For the text-containing cell, return its midpoint in (X, Y) coordinate format. 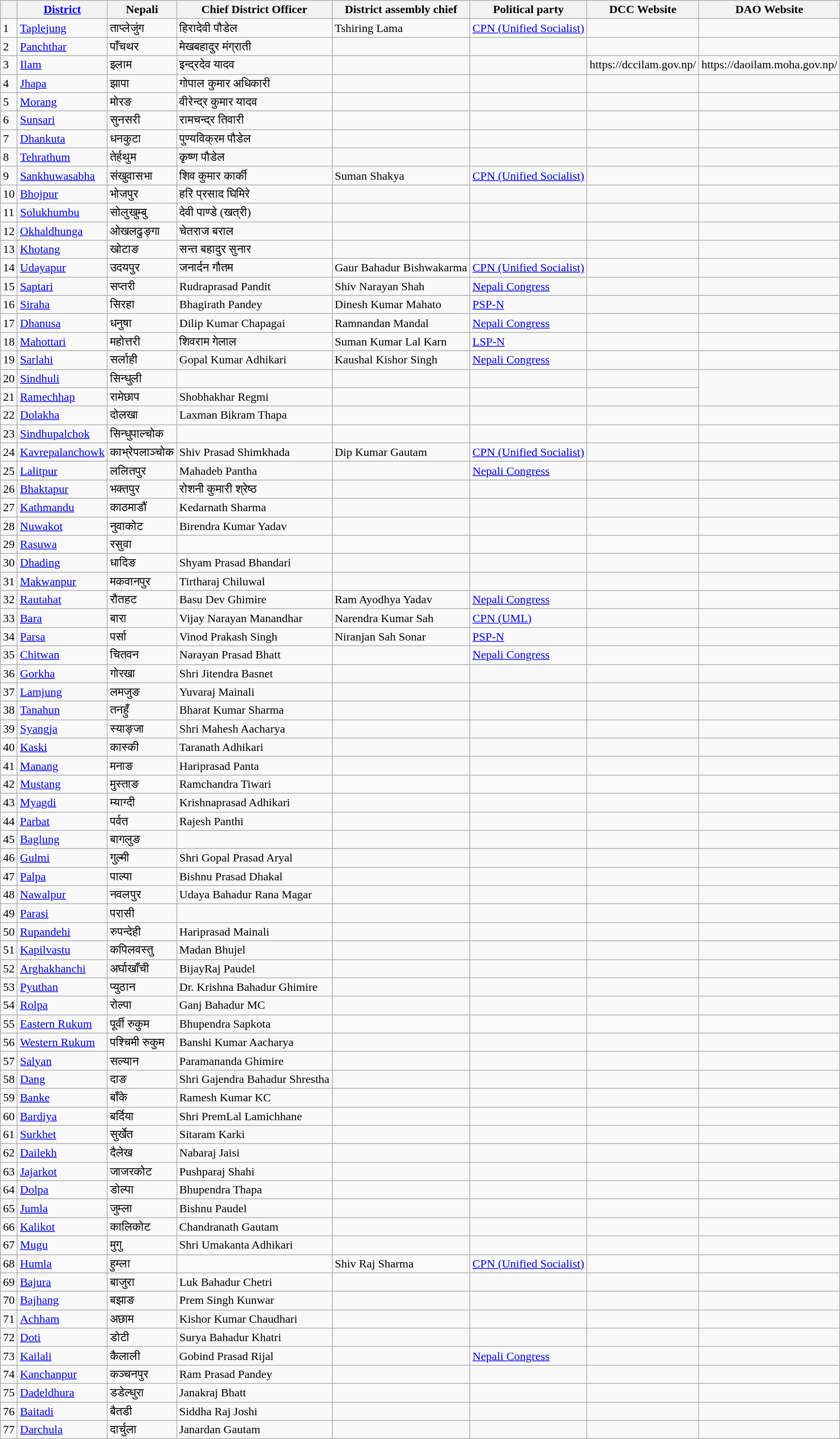
भक्तपुर (141, 489)
दैलेख (141, 1153)
इलाम (141, 65)
Bajura (62, 1282)
Birendra Kumar Yadav (255, 526)
Sindhupalchok (62, 434)
31 (9, 581)
हरि प्रसाद घिमिरे (255, 194)
Bhojpur (62, 194)
20 (9, 378)
Rupandehi (62, 932)
Kedarnath Sharma (255, 507)
स्याङ्जा (141, 729)
Parsa (62, 637)
खोटाङ (141, 250)
26 (9, 489)
Nawalpur (62, 895)
41 (9, 766)
Dolakha (62, 415)
प्युठान (141, 987)
59 (9, 1097)
मोरङ (141, 102)
शिव कुमार कार्की (255, 175)
Okhaldhunga (62, 231)
Udayapur (62, 268)
रोशनी कुमारी श्रेष्ठ (255, 489)
72 (9, 1337)
74 (9, 1374)
ताप्लेजुंग (141, 28)
Tehrathum (62, 157)
37 (9, 692)
डडेल्धुरा (141, 1392)
Chief District Officer (255, 10)
Hariprasad Mainali (255, 932)
पूर्वी रुकुम (141, 1024)
Gaur Bahadur Bishwakarma (401, 268)
LSP-N (529, 342)
57 (9, 1061)
36 (9, 673)
उदयपुर (141, 268)
64 (9, 1190)
Ramchandra Tiwari (255, 784)
तेर्हथुम (141, 157)
District assembly chief (401, 10)
Mugu (62, 1245)
16 (9, 305)
Yuvaraj Mainali (255, 692)
Dang (62, 1079)
38 (9, 710)
सिन्धुपाल्चोक (141, 434)
Manang (62, 766)
4 (9, 83)
Bhaktapur (62, 489)
62 (9, 1153)
Eastern Rukum (62, 1024)
Bishnu Prasad Dhakal (255, 876)
पश्चिमी रुकुम (141, 1042)
अछाम (141, 1319)
27 (9, 507)
Janardan Gautam (255, 1430)
Paramananda Ghimire (255, 1061)
बैतडी (141, 1411)
Panchthar (62, 47)
Gorkha (62, 673)
Palpa (62, 876)
इन्द्रदेव यादव (255, 65)
Narayan Prasad Bhatt (255, 655)
धनकुटा (141, 139)
Makwanpur (62, 581)
1 (9, 28)
तनहुँ (141, 710)
Bara (62, 618)
Shiv Raj Sharma (401, 1264)
Taplejung (62, 28)
63 (9, 1172)
Rautahat (62, 600)
Sankhuwasabha (62, 175)
लमजुङ (141, 692)
Rajesh Panthi (255, 821)
Solukhumbu (62, 212)
Narendra Kumar Sah (401, 618)
3 (9, 65)
संखुवासभा (141, 175)
Nabaraj Jaisi (255, 1153)
बागलुङ (141, 840)
Ramnandan Mandal (401, 323)
परासी (141, 913)
जाजरकोट (141, 1172)
शिवराम गेलाल (255, 342)
Dolpa (62, 1190)
Laxman Bikram Thapa (255, 415)
रुपन्देही (141, 932)
Darchula (62, 1430)
पर्सा (141, 637)
73 (9, 1356)
म्याग्दी (141, 802)
Chitwan (62, 655)
पाँचथर (141, 47)
पर्वत (141, 821)
Tirtharaj Chiluwal (255, 581)
Baitadi (62, 1411)
Surkhet (62, 1135)
Kalikot (62, 1227)
43 (9, 802)
Rudraprasad Pandit (255, 286)
Pyuthan (62, 987)
Shiv Narayan Shah (401, 286)
61 (9, 1135)
जनार्दन गौतम (255, 268)
Taranath Adhikari (255, 747)
Parbat (62, 821)
Nepali (141, 10)
दार्चुला (141, 1430)
Western Rukum (62, 1042)
दाङ (141, 1079)
डोल्पा (141, 1190)
बझाङ (141, 1300)
Ram Prasad Pandey (255, 1374)
Dr. Krishna Bahadur Ghimire (255, 987)
49 (9, 913)
Shri Umakanta Adhikari (255, 1245)
Mahottari (62, 342)
58 (9, 1079)
कञ्चनपुर (141, 1374)
17 (9, 323)
Kailali (62, 1356)
67 (9, 1245)
Ilam (62, 65)
Sindhuli (62, 378)
पाल्पा (141, 876)
8 (9, 157)
22 (9, 415)
42 (9, 784)
Kaushal Kishor Singh (401, 360)
Shri Gajendra Bahadur Shrestha (255, 1079)
रोल्पा (141, 1005)
Shri Mahesh Aacharya (255, 729)
Shiv Prasad Shimkhada (255, 452)
Doti (62, 1337)
Myagdi (62, 802)
54 (9, 1005)
Jhapa (62, 83)
सर्लाही (141, 360)
District (62, 10)
52 (9, 969)
Lamjung (62, 692)
Shri Gopal Prasad Aryal (255, 858)
Jumla (62, 1208)
Sunsari (62, 120)
https://dccilam.gov.np/ (643, 65)
21 (9, 397)
32 (9, 600)
14 (9, 268)
Rasuwa (62, 545)
बारा (141, 618)
Ganj Bahadur MC (255, 1005)
24 (9, 452)
39 (9, 729)
29 (9, 545)
Baglung (62, 840)
Kapilvastu (62, 950)
76 (9, 1411)
Sarlahi (62, 360)
Kishor Kumar Chaudhari (255, 1319)
मुस्ताङ (141, 784)
46 (9, 858)
हुम्ला (141, 1264)
सन्त बहादुर सुनार (255, 250)
Achham (62, 1319)
Humla (62, 1264)
बाँके (141, 1097)
70 (9, 1300)
44 (9, 821)
53 (9, 987)
Suman Shakya (401, 175)
75 (9, 1392)
71 (9, 1319)
25 (9, 470)
Hariprasad Panta (255, 766)
Nuwakot (62, 526)
दोलखा (141, 415)
Bhagirath Pandey (255, 305)
Niranjan Sah Sonar (401, 637)
रामेछाप (141, 397)
ललितपुर (141, 470)
बाजुरा (141, 1282)
कास्की (141, 747)
28 (9, 526)
Tshiring Lama (401, 28)
45 (9, 840)
Salyan (62, 1061)
50 (9, 932)
कैलाली (141, 1356)
15 (9, 286)
Kavrepalanchowk (62, 452)
चितवन (141, 655)
Shobhakhar Regmi (255, 397)
Dadeldhura (62, 1392)
काभ्रेपलाञ्चोक (141, 452)
कृष्ण पौडेल (255, 157)
Banshi Kumar Aacharya (255, 1042)
Shri Jitendra Basnet (255, 673)
रामचन्द्र तिवारी (255, 120)
Tanahun (62, 710)
वीरेन्द्र कुमार यादव (255, 102)
18 (9, 342)
सुर्खेत (141, 1135)
Sitaram Karki (255, 1135)
Bishnu Paudel (255, 1208)
Bardiya (62, 1116)
Ramechhap (62, 397)
गुल्मी (141, 858)
60 (9, 1116)
56 (9, 1042)
66 (9, 1227)
Gulmi (62, 858)
पुण्यविक्रम पौडेल (255, 139)
Bhupendra Sapkota (255, 1024)
7 (9, 139)
रसुवा (141, 545)
Madan Bhujel (255, 950)
77 (9, 1430)
Ram Ayodhya Yadav (401, 600)
CPN (UML) (529, 618)
कालिकोट (141, 1227)
55 (9, 1024)
Vijay Narayan Manandhar (255, 618)
Dinesh Kumar Mahato (401, 305)
Dhanusa (62, 323)
डोटी (141, 1337)
सोलुखुम्बु (141, 212)
मेखबहादुर मंग्राती (255, 47)
68 (9, 1264)
69 (9, 1282)
Kaski (62, 747)
30 (9, 563)
Suman Kumar Lal Karn (401, 342)
नुवाकोट (141, 526)
Political party (529, 10)
Arghakhanchi (62, 969)
Dailekh (62, 1153)
65 (9, 1208)
33 (9, 618)
10 (9, 194)
जुम्ला (141, 1208)
Luk Bahadur Chetri (255, 1282)
23 (9, 434)
9 (9, 175)
मुगु (141, 1245)
सिन्धुली (141, 378)
काठमाडौं (141, 507)
Shri PremLal Lamichhane (255, 1116)
Mustang (62, 784)
Ramesh Kumar KC (255, 1097)
Shyam Prasad Bhandari (255, 563)
चेतराज बराल (255, 231)
Saptari (62, 286)
2 (9, 47)
Vinod Prakash Singh (255, 637)
Lalitpur (62, 470)
Surya Bahadur Khatri (255, 1337)
बर्दिया (141, 1116)
13 (9, 250)
Bharat Kumar Sharma (255, 710)
Siddha Raj Joshi (255, 1411)
भोजपुर (141, 194)
Gopal Kumar Adhikari (255, 360)
Mahadeb Pantha (255, 470)
Chandranath Gautam (255, 1227)
DAO Website (769, 10)
Bajhang (62, 1300)
Dhankuta (62, 139)
34 (9, 637)
Udaya Bahadur Rana Magar (255, 895)
मनाङ (141, 766)
Kathmandu (62, 507)
कपिलवस्तु (141, 950)
गोपाल कुमार अधिकारी (255, 83)
Siraha (62, 305)
रौतहट (141, 600)
सप्तरी (141, 286)
Pushparaj Shahi (255, 1172)
Banke (62, 1097)
Khotang (62, 250)
देवी पाण्डे (खत्री) (255, 212)
11 (9, 212)
12 (9, 231)
सुनसरी (141, 120)
Janakraj Bhatt (255, 1392)
धनुषा (141, 323)
Basu Dev Ghimire (255, 600)
हिरादेवी पौडेल (255, 28)
https://daoilam.moha.gov.np/ (769, 65)
40 (9, 747)
48 (9, 895)
नवलपुर (141, 895)
Jajarkot (62, 1172)
51 (9, 950)
35 (9, 655)
Rolpa (62, 1005)
6 (9, 120)
47 (9, 876)
धादिङ (141, 563)
Gobind Prasad Rijal (255, 1356)
Dilip Kumar Chapagai (255, 323)
सिरहा (141, 305)
अर्घाखाँची (141, 969)
ओखलढुङ्गा (141, 231)
5 (9, 102)
19 (9, 360)
Parasi (62, 913)
Kanchanpur (62, 1374)
महोत्तरी (141, 342)
झापा (141, 83)
Syangja (62, 729)
BijayRaj Paudel (255, 969)
सल्यान (141, 1061)
Prem Singh Kunwar (255, 1300)
Morang (62, 102)
Krishnaprasad Adhikari (255, 802)
मकवानपुर (141, 581)
Dhading (62, 563)
Bhupendra Thapa (255, 1190)
गोरखा (141, 673)
Dip Kumar Gautam (401, 452)
DCC Website (643, 10)
